Provide the (X, Y) coordinate of the cell's center where the given text is located.  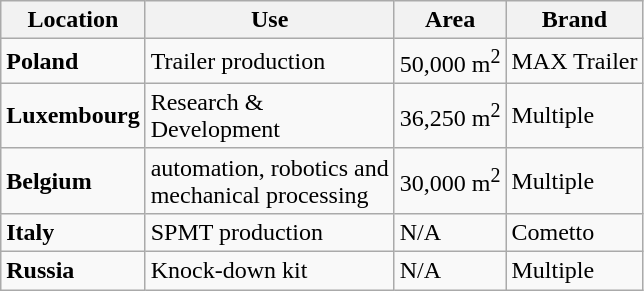
Area (450, 20)
Brand (574, 20)
Italy (73, 232)
MAX Trailer (574, 62)
36,250 m2 (450, 116)
SPMT production (270, 232)
Russia (73, 271)
Luxembourg (73, 116)
Cometto (574, 232)
Belgium (73, 180)
Use (270, 20)
Research &Development (270, 116)
Knock-down kit (270, 271)
Poland (73, 62)
50,000 m2 (450, 62)
automation, robotics andmechanical processing (270, 180)
Location (73, 20)
30,000 m2 (450, 180)
Trailer production (270, 62)
